Capture the cell that displays the provided text and extract its (x, y) central coordinate. 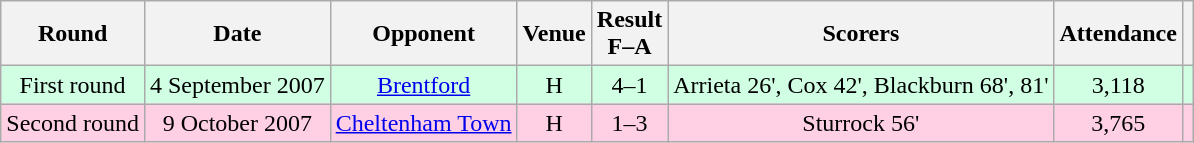
Brentford (424, 85)
3,118 (1118, 85)
4–1 (629, 85)
Opponent (424, 34)
Second round (73, 123)
Attendance (1118, 34)
1–3 (629, 123)
Round (73, 34)
3,765 (1118, 123)
Cheltenham Town (424, 123)
Arrieta 26', Cox 42', Blackburn 68', 81' (861, 85)
Date (237, 34)
Sturrock 56' (861, 123)
First round (73, 85)
ResultF–A (629, 34)
9 October 2007 (237, 123)
4 September 2007 (237, 85)
Venue (554, 34)
Scorers (861, 34)
